Provide the [X, Y] coordinate of the cell's center where the given text is located.  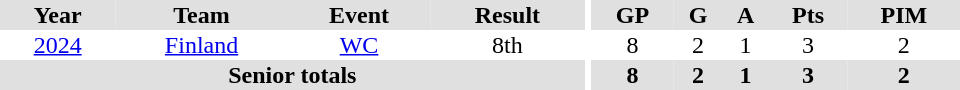
Event [359, 15]
Year [58, 15]
Pts [808, 15]
Result [507, 15]
WC [359, 45]
G [698, 15]
8th [507, 45]
PIM [904, 15]
Finland [202, 45]
A [746, 15]
GP [632, 15]
Senior totals [292, 75]
Team [202, 15]
2024 [58, 45]
